Determine the (X, Y) coordinate at the center of the cell enclosing the given text.  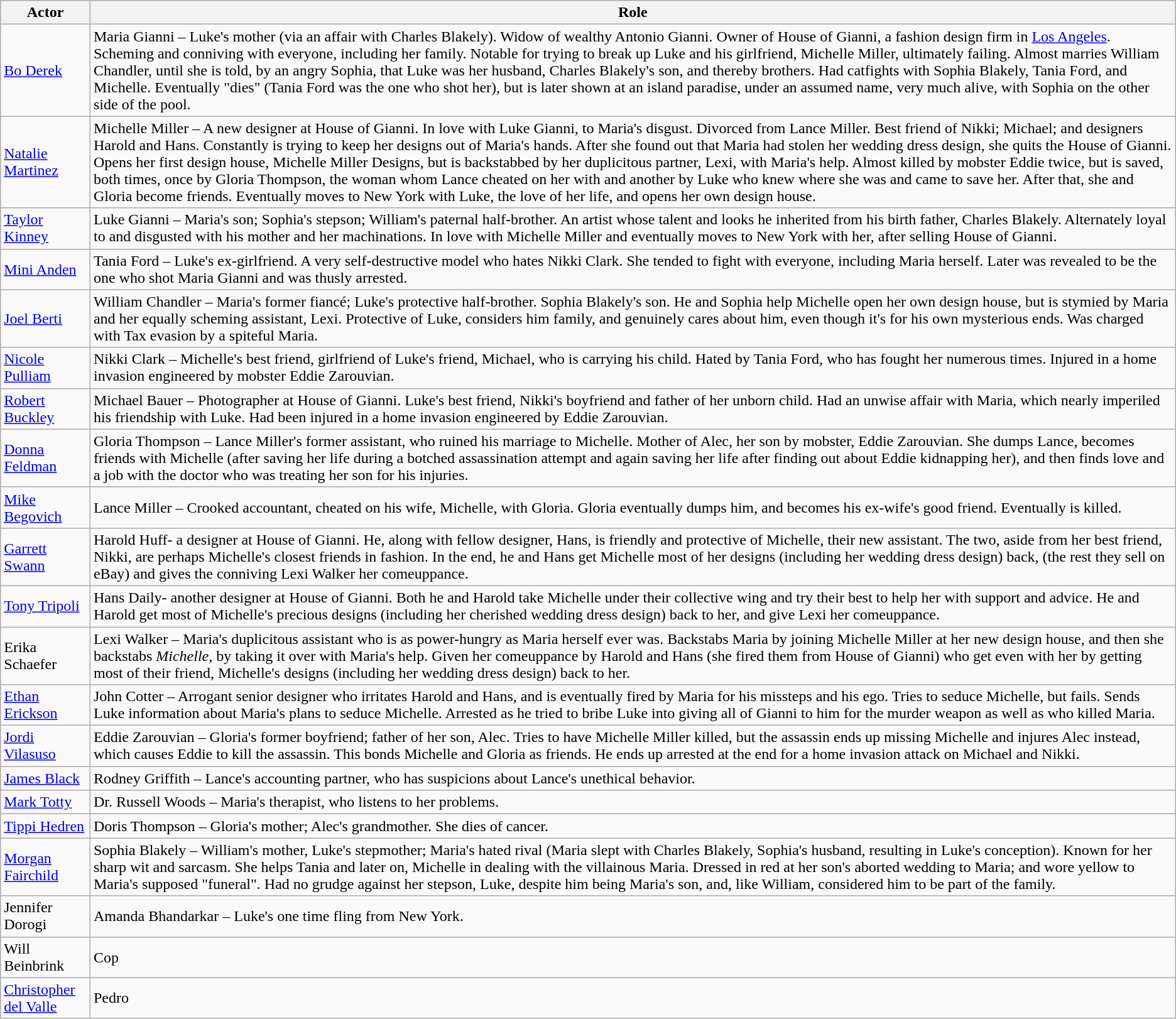
Ethan Erickson (45, 705)
Rodney Griffith – Lance's accounting partner, who has suspicions about Lance's unethical behavior. (633, 778)
Bo Derek (45, 70)
Amanda Bhandarkar – Luke's one time fling from New York. (633, 916)
Mike Begovich (45, 508)
Garrett Swann (45, 557)
Will Beinbrink (45, 957)
Morgan Fairchild (45, 867)
Nicole Pulliam (45, 368)
Christopher del Valle (45, 998)
Mark Totty (45, 802)
Cop (633, 957)
Taylor Kinney (45, 229)
Tony Tripoli (45, 606)
Role (633, 13)
Jennifer Dorogi (45, 916)
Robert Buckley (45, 408)
Tippi Hedren (45, 826)
Erika Schaefer (45, 656)
Mini Anden (45, 269)
Pedro (633, 998)
Donna Feldman (45, 458)
James Black (45, 778)
Joel Berti (45, 319)
Jordi Vilasuso (45, 746)
Actor (45, 13)
Doris Thompson – Gloria's mother; Alec's grandmother. She dies of cancer. (633, 826)
Natalie Martinez (45, 162)
Dr. Russell Woods – Maria's therapist, who listens to her problems. (633, 802)
